Find where the given text appears and provide that cell's center as (X, Y) coordinate. 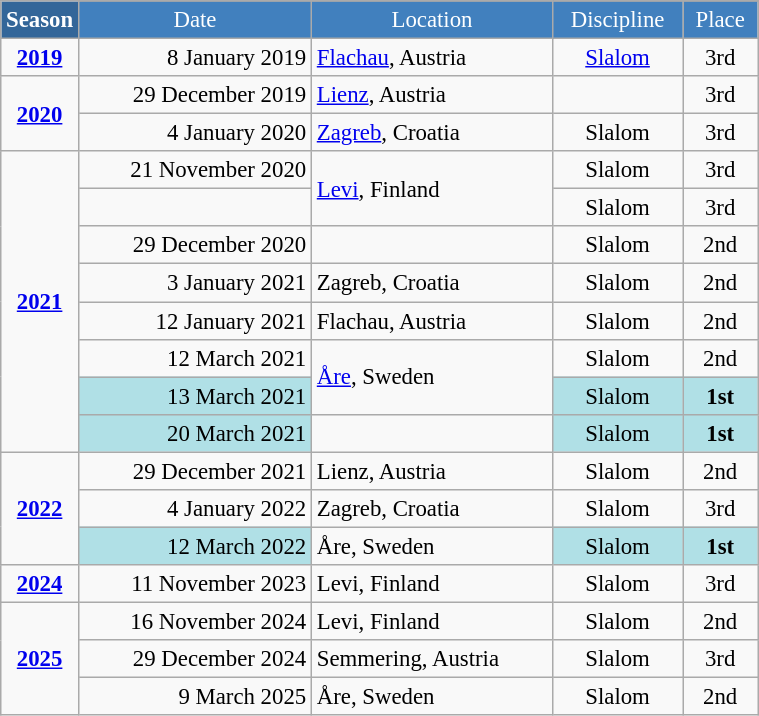
12 January 2021 (194, 321)
2025 (40, 658)
2019 (40, 58)
29 December 2019 (194, 95)
13 March 2021 (194, 396)
2020 (40, 114)
Place (720, 20)
4 January 2020 (194, 133)
20 March 2021 (194, 433)
2024 (40, 584)
Semmering, Austria (432, 659)
4 January 2022 (194, 509)
12 March 2021 (194, 358)
8 January 2019 (194, 58)
29 December 2021 (194, 471)
21 November 2020 (194, 170)
3 January 2021 (194, 283)
Season (40, 20)
2022 (40, 508)
11 November 2023 (194, 584)
29 December 2024 (194, 659)
Discipline (617, 20)
2021 (40, 302)
9 March 2025 (194, 697)
Date (194, 20)
12 March 2022 (194, 546)
Location (432, 20)
29 December 2020 (194, 245)
16 November 2024 (194, 621)
